From the cell containing the given text, extract its center point as [x, y] coordinate. 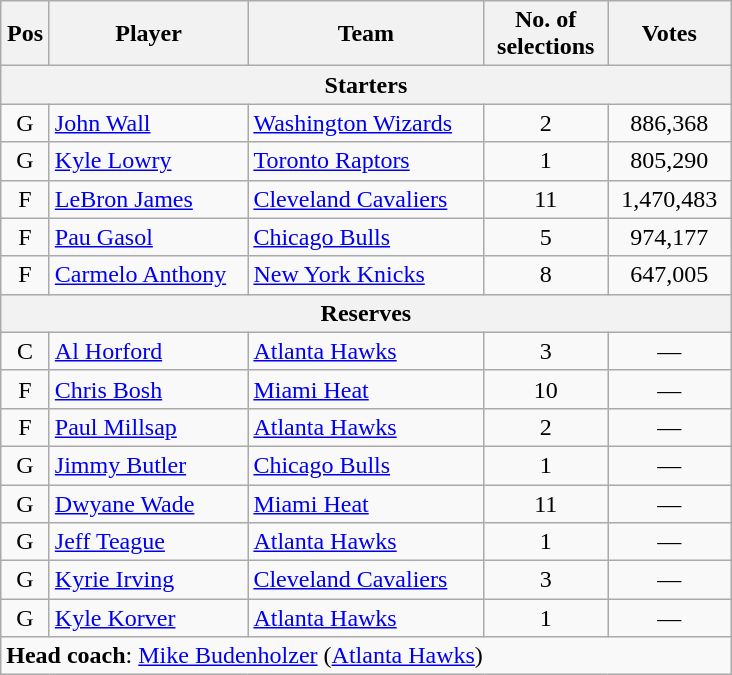
10 [546, 389]
LeBron James [148, 199]
805,290 [670, 161]
Pos [26, 34]
John Wall [148, 123]
Jimmy Butler [148, 465]
New York Knicks [366, 275]
Pau Gasol [148, 237]
C [26, 351]
886,368 [670, 123]
8 [546, 275]
Al Horford [148, 351]
647,005 [670, 275]
Kyrie Irving [148, 580]
Kyle Lowry [148, 161]
5 [546, 237]
Chris Bosh [148, 389]
Starters [366, 85]
Carmelo Anthony [148, 275]
Reserves [366, 313]
Player [148, 34]
Votes [670, 34]
974,177 [670, 237]
1,470,483 [670, 199]
Team [366, 34]
Kyle Korver [148, 618]
Jeff Teague [148, 542]
No. of selections [546, 34]
Dwyane Wade [148, 503]
Head coach: Mike Budenholzer (Atlanta Hawks) [366, 656]
Toronto Raptors [366, 161]
Washington Wizards [366, 123]
Paul Millsap [148, 427]
